Return the (x, y) coordinate for the center point of the cell that contains the specified text.  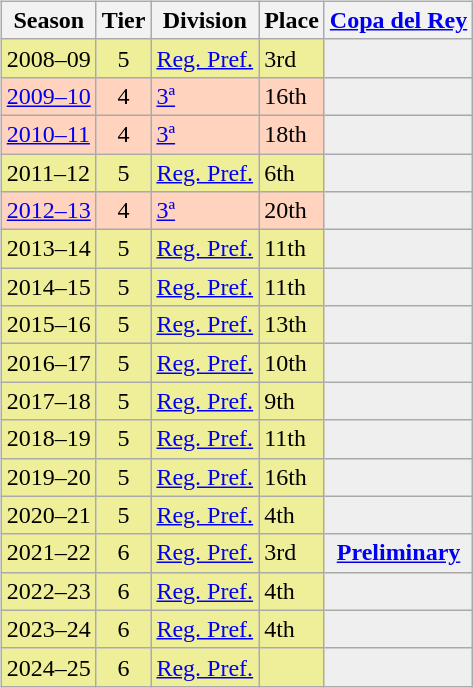
2016–17 (48, 363)
2021–22 (48, 553)
10th (292, 363)
Place (292, 20)
2014–15 (48, 287)
Tier (124, 20)
2010–11 (48, 134)
Division (205, 20)
2008–09 (48, 58)
6th (292, 173)
2011–12 (48, 173)
2009–10 (48, 96)
2019–20 (48, 477)
2018–19 (48, 439)
2023–24 (48, 629)
2013–14 (48, 249)
2015–16 (48, 325)
Copa del Rey (398, 20)
Season (48, 20)
9th (292, 401)
2022–23 (48, 591)
2024–25 (48, 667)
2012–13 (48, 211)
20th (292, 211)
2017–18 (48, 401)
Preliminary (398, 553)
13th (292, 325)
2020–21 (48, 515)
18th (292, 134)
